For the text-containing cell, return its midpoint in [x, y] coordinate format. 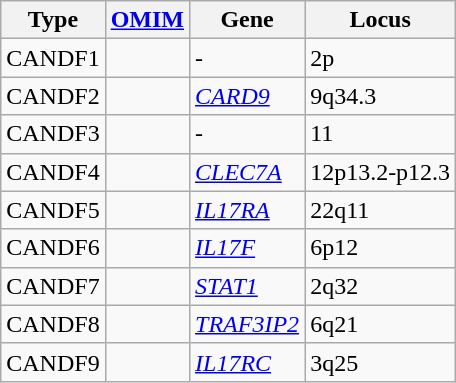
9q34.3 [380, 96]
CANDF6 [53, 248]
CARD9 [248, 96]
CANDF1 [53, 58]
CANDF5 [53, 210]
6p12 [380, 248]
11 [380, 134]
2p [380, 58]
12p13.2-p12.3 [380, 172]
IL17RC [248, 362]
22q11 [380, 210]
STAT1 [248, 286]
6q21 [380, 324]
IL17F [248, 248]
CANDF3 [53, 134]
OMIM [147, 20]
Locus [380, 20]
CANDF9 [53, 362]
CLEC7A [248, 172]
CANDF8 [53, 324]
TRAF3IP2 [248, 324]
CANDF2 [53, 96]
3q25 [380, 362]
IL17RA [248, 210]
2q32 [380, 286]
CANDF4 [53, 172]
Type [53, 20]
Gene [248, 20]
CANDF7 [53, 286]
